Output the (X, Y) coordinate of the center of the cell containing the given text.  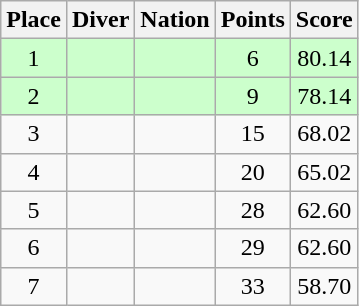
29 (252, 248)
Diver (100, 20)
Points (252, 20)
Nation (175, 20)
78.14 (324, 96)
58.70 (324, 286)
Score (324, 20)
5 (34, 210)
28 (252, 210)
4 (34, 172)
3 (34, 134)
80.14 (324, 58)
2 (34, 96)
1 (34, 58)
9 (252, 96)
7 (34, 286)
33 (252, 286)
Place (34, 20)
65.02 (324, 172)
15 (252, 134)
68.02 (324, 134)
20 (252, 172)
